Search for the cell housing the specified text and yield its (x, y) center coordinate. 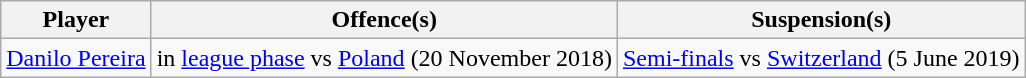
Semi-finals vs Switzerland (5 June 2019) (821, 58)
Player (76, 20)
Suspension(s) (821, 20)
in league phase vs Poland (20 November 2018) (384, 58)
Offence(s) (384, 20)
Danilo Pereira (76, 58)
